Return the [x, y] coordinate for the center point of the cell that contains the specified text.  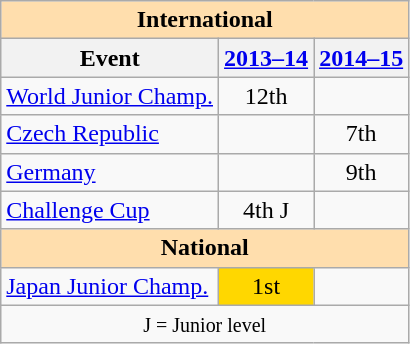
Japan Junior Champ. [110, 286]
Czech Republic [110, 134]
J = Junior level [205, 324]
Event [110, 58]
1st [266, 286]
Germany [110, 172]
7th [362, 134]
12th [266, 96]
Challenge Cup [110, 210]
4th J [266, 210]
International [205, 20]
National [205, 248]
9th [362, 172]
World Junior Champ. [110, 96]
2014–15 [362, 58]
2013–14 [266, 58]
